Provide the (x, y) coordinate of the cell's center where the given text is located.  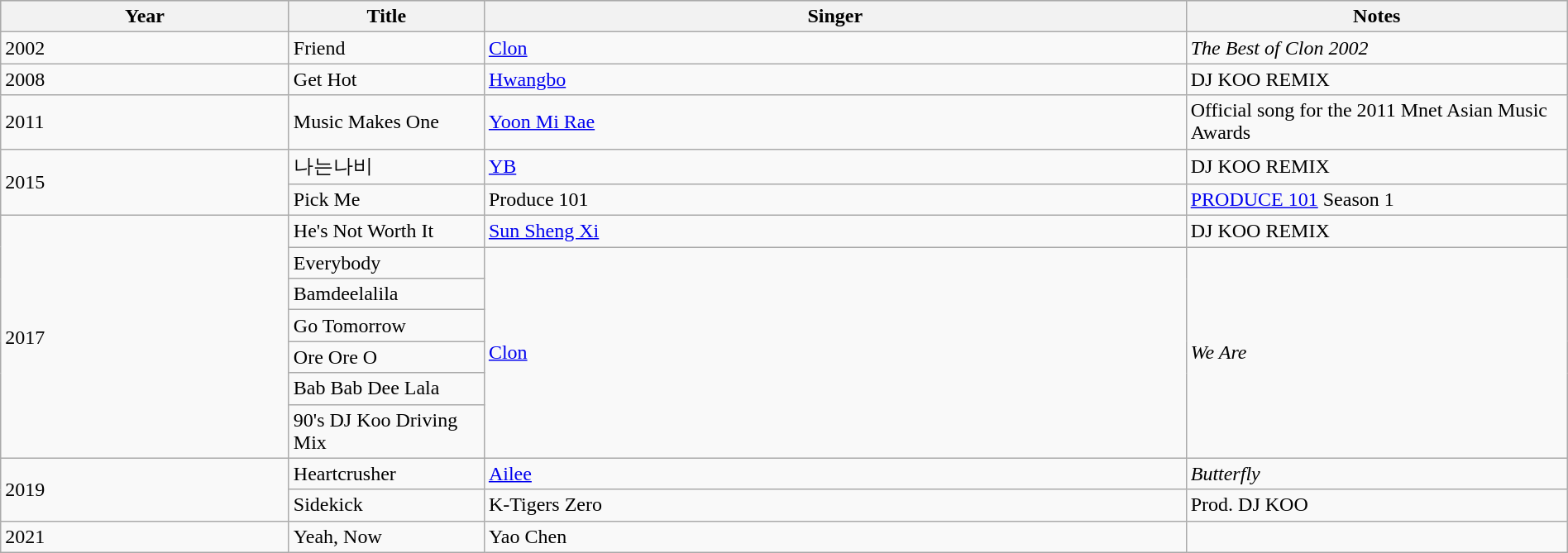
Sidekick (386, 505)
Music Makes One (386, 122)
Singer (835, 17)
2021 (146, 536)
Sun Sheng Xi (835, 231)
Yao Chen (835, 536)
Yoon Mi Rae (835, 122)
Heartcrusher (386, 474)
90's DJ Koo Driving Mix (386, 431)
He's Not Worth It (386, 231)
Get Hot (386, 79)
Official song for the 2011 Mnet Asian Music Awards (1376, 122)
2015 (146, 182)
2017 (146, 337)
PRODUCE 101 Season 1 (1376, 200)
Title (386, 17)
Bamdeelalila (386, 294)
K-Tigers Zero (835, 505)
2019 (146, 489)
Friend (386, 48)
The Best of Clon 2002 (1376, 48)
Prod. DJ KOO (1376, 505)
Butterfly (1376, 474)
YB (835, 167)
Go Tomorrow (386, 326)
We Are (1376, 352)
Notes (1376, 17)
Year (146, 17)
Ore Ore O (386, 357)
Everybody (386, 263)
2008 (146, 79)
2002 (146, 48)
나는나비 (386, 167)
Produce 101 (835, 200)
Yeah, Now (386, 536)
Pick Me (386, 200)
Ailee (835, 474)
Bab Bab Dee Lala (386, 389)
2011 (146, 122)
Hwangbo (835, 79)
